Identify which cell holds the provided text, then report its (X, Y) central coordinate. 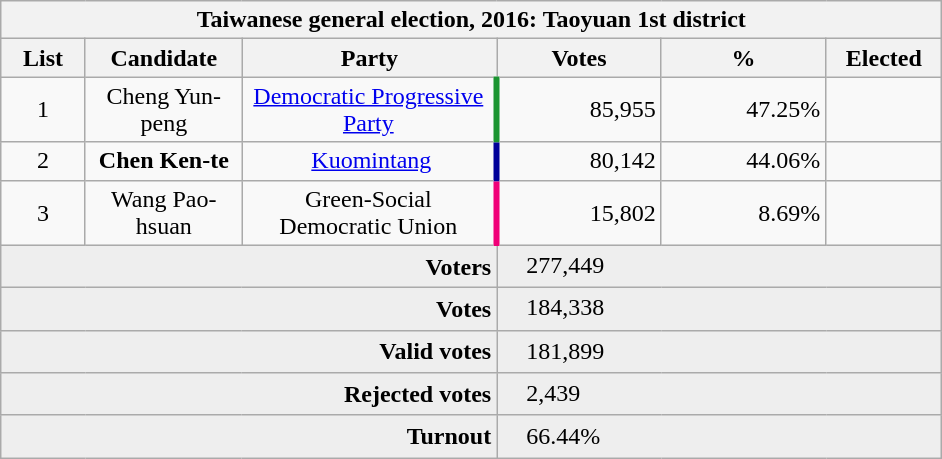
8.69% (744, 212)
Democratic Progressive Party (369, 110)
3 (44, 212)
Elected (884, 58)
85,955 (580, 110)
Green-Social Democratic Union (369, 212)
15,802 (580, 212)
Rejected votes (249, 394)
2,439 (720, 394)
66.44% (720, 436)
Taiwanese general election, 2016: Taoyuan 1st district (472, 20)
184,338 (720, 310)
44.06% (744, 161)
List (44, 58)
Kuomintang (369, 161)
Cheng Yun-peng (164, 110)
80,142 (580, 161)
47.25% (744, 110)
Turnout (249, 436)
Voters (249, 266)
% (744, 58)
Party (369, 58)
Valid votes (249, 352)
Wang Pao-hsuan (164, 212)
Candidate (164, 58)
Chen Ken-te (164, 161)
181,899 (720, 352)
2 (44, 161)
277,449 (720, 266)
1 (44, 110)
